Find where the given text appears and provide that cell's center as (X, Y) coordinate. 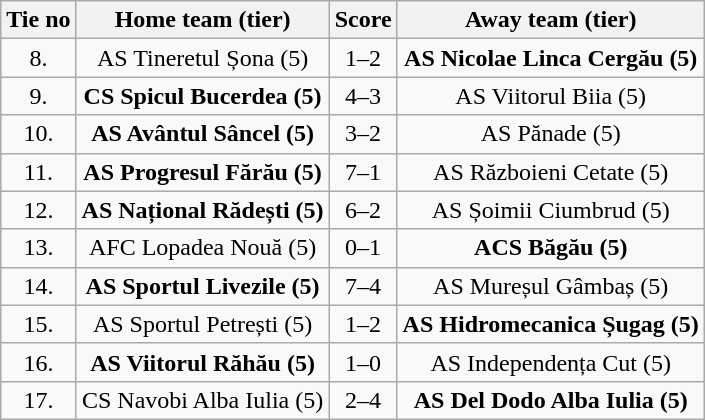
CS Navobi Alba Iulia (5) (202, 400)
AS Pănade (5) (550, 134)
AS Del Dodo Alba Iulia (5) (550, 400)
16. (38, 362)
6–2 (363, 210)
1–0 (363, 362)
AS Nicolae Linca Cergău (5) (550, 58)
AS Național Rădești (5) (202, 210)
12. (38, 210)
0–1 (363, 248)
AS Mureșul Gâmbaș (5) (550, 286)
4–3 (363, 96)
AS Războieni Cetate (5) (550, 172)
3–2 (363, 134)
CS Spicul Bucerdea (5) (202, 96)
AS Sportul Livezile (5) (202, 286)
Home team (tier) (202, 20)
AS Hidromecanica Șugag (5) (550, 324)
AS Progresul Fărău (5) (202, 172)
ACS Băgău (5) (550, 248)
15. (38, 324)
Score (363, 20)
17. (38, 400)
AS Viitorul Biia (5) (550, 96)
AS Tineretul Șona (5) (202, 58)
7–1 (363, 172)
10. (38, 134)
11. (38, 172)
AS Avântul Sâncel (5) (202, 134)
13. (38, 248)
AFC Lopadea Nouă (5) (202, 248)
AS Sportul Petrești (5) (202, 324)
AS Viitorul Răhău (5) (202, 362)
7–4 (363, 286)
8. (38, 58)
Tie no (38, 20)
AS Șoimii Ciumbrud (5) (550, 210)
AS Independența Cut (5) (550, 362)
9. (38, 96)
Away team (tier) (550, 20)
2–4 (363, 400)
14. (38, 286)
